For the text-containing cell, return its midpoint in (X, Y) coordinate format. 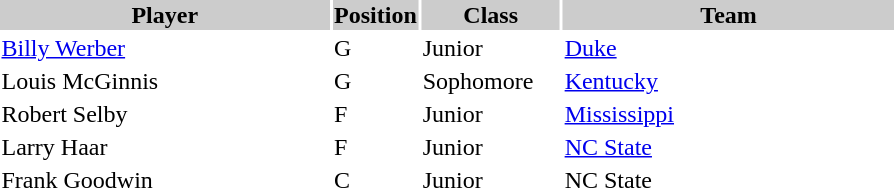
Class (490, 15)
Mississippi (728, 114)
NC State (728, 147)
Player (165, 15)
Team (728, 15)
Position (376, 15)
Larry Haar (165, 147)
Robert Selby (165, 114)
Sophomore (490, 81)
Billy Werber (165, 48)
Kentucky (728, 81)
Duke (728, 48)
Louis McGinnis (165, 81)
